Search for the cell housing the specified text and yield its (X, Y) center coordinate. 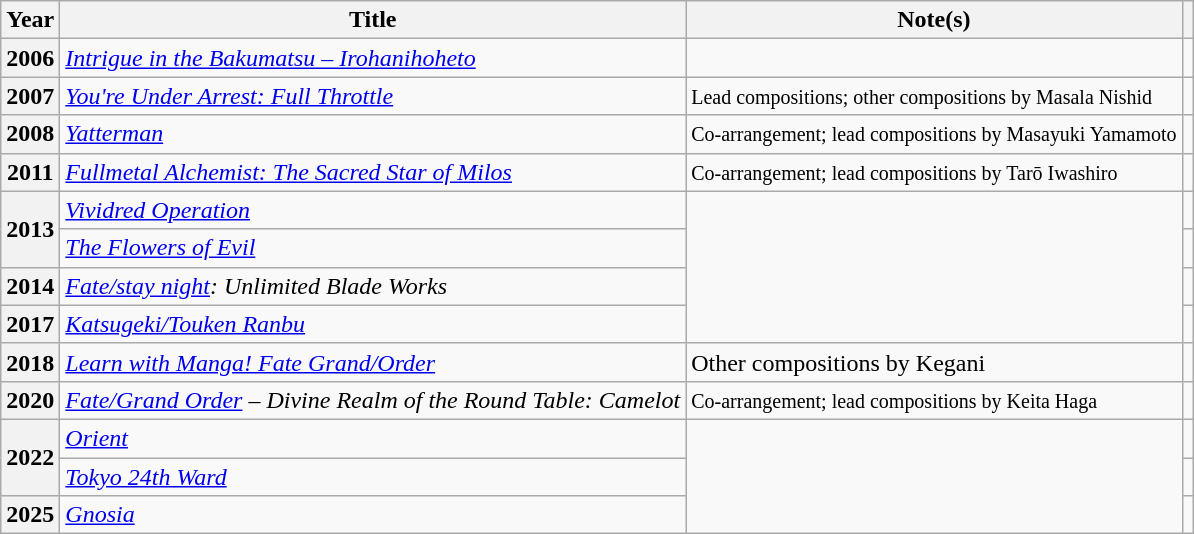
2020 (30, 400)
Co-arrangement; lead compositions by Keita Haga (934, 400)
Yatterman (373, 134)
Other compositions by Kegani (934, 362)
Fate/Grand Order – Divine Realm of the Round Table: Camelot (373, 400)
Orient (373, 438)
2018 (30, 362)
Vividred Operation (373, 210)
Katsugeki/Touken Ranbu (373, 324)
Learn with Manga! Fate Grand/Order (373, 362)
2017 (30, 324)
Co-arrangement; lead compositions by Masayuki Yamamoto (934, 134)
Lead compositions; other compositions by Masala Nishid (934, 96)
2025 (30, 515)
Fate/stay night: Unlimited Blade Works (373, 286)
2007 (30, 96)
The Flowers of Evil (373, 248)
Note(s) (934, 20)
2014 (30, 286)
2013 (30, 229)
Intrigue in the Bakumatsu – Irohanihoheto (373, 58)
Co-arrangement; lead compositions by Tarō Iwashiro (934, 172)
Year (30, 20)
2006 (30, 58)
2022 (30, 457)
Title (373, 20)
Fullmetal Alchemist: The Sacred Star of Milos (373, 172)
2011 (30, 172)
You're Under Arrest: Full Throttle (373, 96)
2008 (30, 134)
Tokyo 24th Ward (373, 477)
Gnosia (373, 515)
